Search for the cell housing the specified text and yield its (x, y) center coordinate. 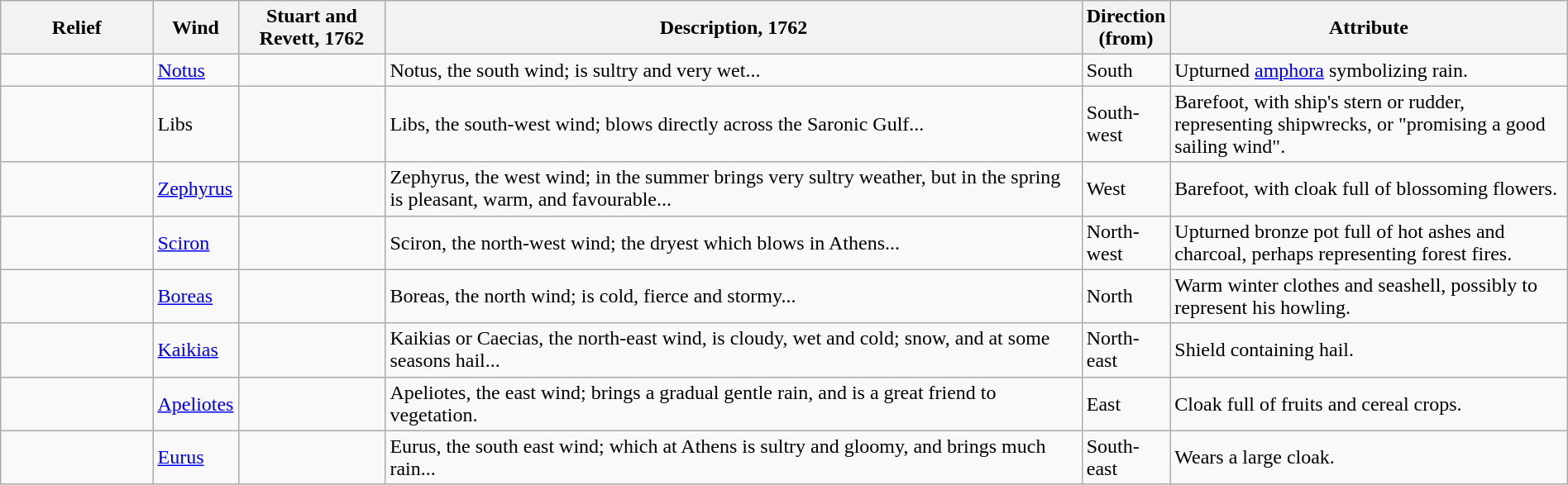
Zephyrus (195, 188)
Boreas, the north wind; is cold, fierce and stormy... (734, 296)
Direction (from) (1126, 28)
Warm winter clothes and seashell, possibly to represent his howling. (1369, 296)
North (1126, 296)
South-west (1126, 124)
South (1126, 70)
Stuart and Revett, 1762 (312, 28)
Boreas (195, 296)
Libs (195, 124)
Eurus, the south east wind; which at Athens is sultry and gloomy, and brings much rain... (734, 458)
Libs, the south-west wind; blows directly across the Saronic Gulf... (734, 124)
North-east (1126, 350)
North-west (1126, 243)
South-east (1126, 458)
Cloak full of fruits and cereal crops. (1369, 403)
West (1126, 188)
Notus (195, 70)
Sciron (195, 243)
Apeliotes (195, 403)
East (1126, 403)
Apeliotes, the east wind; brings a gradual gentle rain, and is a great friend to vegetation. (734, 403)
Barefoot, with cloak full of blossoming flowers. (1369, 188)
Upturned bronze pot full of hot ashes and charcoal, perhaps representing forest fires. (1369, 243)
Eurus (195, 458)
Wind (195, 28)
Zephyrus, the west wind; in the summer brings very sultry weather, but in the spring is pleasant, warm, and favourable... (734, 188)
Kaikias or Caecias, the north-east wind, is cloudy, wet and cold; snow, and at some seasons hail... (734, 350)
Wears a large cloak. (1369, 458)
Notus, the south wind; is sultry and very wet... (734, 70)
Attribute (1369, 28)
Sciron, the north-west wind; the dryest which blows in Athens... (734, 243)
Description, 1762 (734, 28)
Barefoot, with ship's stern or rudder, representing shipwrecks, or "promising a good sailing wind". (1369, 124)
Shield containing hail. (1369, 350)
Kaikias (195, 350)
Upturned amphora symbolizing rain. (1369, 70)
Relief (77, 28)
